Pinpoint the cell where the given text exists, returning its (X, Y) midpoint coordinate. 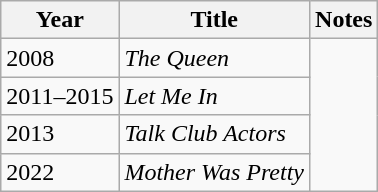
The Queen (214, 58)
Mother Was Pretty (214, 172)
Notes (344, 20)
2022 (60, 172)
Year (60, 20)
2011–2015 (60, 96)
2013 (60, 134)
2008 (60, 58)
Let Me In (214, 96)
Title (214, 20)
Talk Club Actors (214, 134)
